For the text-containing cell, return its midpoint in [x, y] coordinate format. 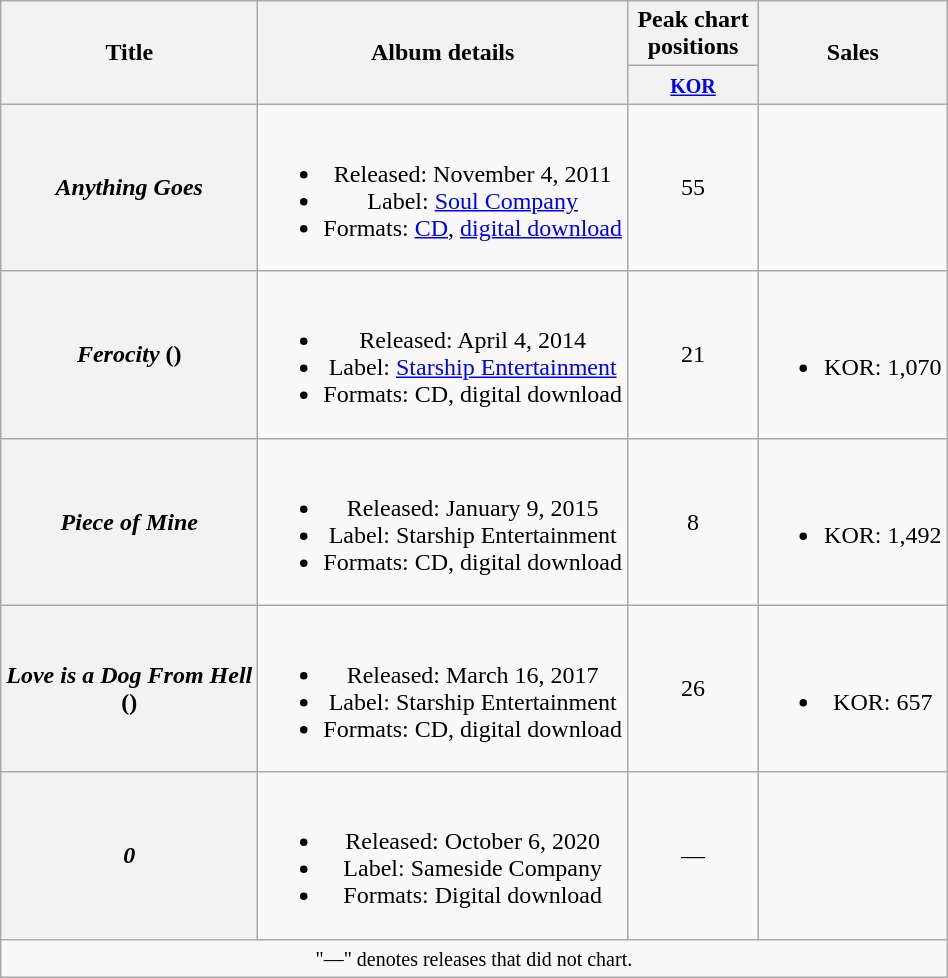
Title [130, 52]
Released: November 4, 2011Label: Soul CompanyFormats: CD, digital download [443, 188]
0 [130, 856]
Released: October 6, 2020Label: Sameside CompanyFormats: Digital download [443, 856]
Sales [853, 52]
Love is a Dog From Hell() [130, 688]
Album details [443, 52]
KOR [694, 85]
Released: April 4, 2014Label: Starship EntertainmentFormats: CD, digital download [443, 354]
Ferocity () [130, 354]
8 [694, 522]
KOR: 657 [853, 688]
21 [694, 354]
"—" denotes releases that did not chart. [474, 958]
55 [694, 188]
KOR: 1,070 [853, 354]
Piece of Mine [130, 522]
26 [694, 688]
Peak chart positions [694, 34]
Anything Goes [130, 188]
— [694, 856]
Released: March 16, 2017Label: Starship EntertainmentFormats: CD, digital download [443, 688]
Released: January 9, 2015Label: Starship EntertainmentFormats: CD, digital download [443, 522]
KOR: 1,492 [853, 522]
